Search for the cell housing the specified text and yield its [X, Y] center coordinate. 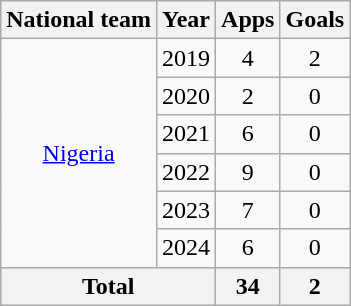
2020 [186, 96]
9 [248, 172]
4 [248, 58]
Goals [315, 20]
2021 [186, 134]
Nigeria [79, 153]
Apps [248, 20]
34 [248, 286]
2022 [186, 172]
National team [79, 20]
Total [108, 286]
Year [186, 20]
2023 [186, 210]
2024 [186, 248]
2019 [186, 58]
7 [248, 210]
